Scan for the cell matching the given text and deliver its [x, y] coordinate at center. 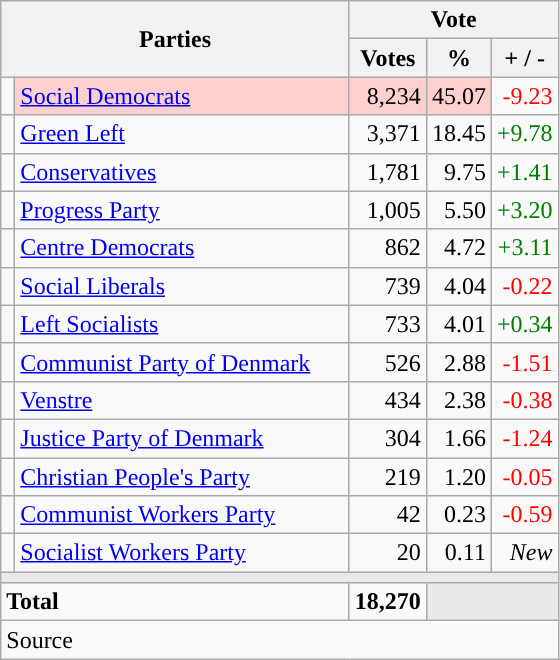
Progress Party [182, 210]
Communist Workers Party [182, 515]
Justice Party of Denmark [182, 438]
-9.23 [524, 96]
Conservatives [182, 172]
739 [388, 286]
304 [388, 438]
18.45 [458, 134]
-0.38 [524, 400]
Vote [454, 20]
New [524, 553]
+3.11 [524, 248]
-0.59 [524, 515]
3,371 [388, 134]
-1.51 [524, 362]
862 [388, 248]
434 [388, 400]
42 [388, 515]
+0.34 [524, 324]
+ / - [524, 58]
0.11 [458, 553]
Social Liberals [182, 286]
Total [176, 602]
Parties [176, 39]
4.72 [458, 248]
2.38 [458, 400]
Left Socialists [182, 324]
45.07 [458, 96]
Communist Party of Denmark [182, 362]
20 [388, 553]
1,781 [388, 172]
5.50 [458, 210]
18,270 [388, 602]
1.20 [458, 477]
-0.22 [524, 286]
+9.78 [524, 134]
219 [388, 477]
+3.20 [524, 210]
733 [388, 324]
Centre Democrats [182, 248]
4.04 [458, 286]
9.75 [458, 172]
4.01 [458, 324]
0.23 [458, 515]
-1.24 [524, 438]
Votes [388, 58]
Socialist Workers Party [182, 553]
Source [280, 640]
Christian People's Party [182, 477]
-0.05 [524, 477]
526 [388, 362]
1.66 [458, 438]
1,005 [388, 210]
+1.41 [524, 172]
8,234 [388, 96]
2.88 [458, 362]
Social Democrats [182, 96]
Green Left [182, 134]
% [458, 58]
Venstre [182, 400]
